Scan for the cell matching the given text and deliver its [x, y] coordinate at center. 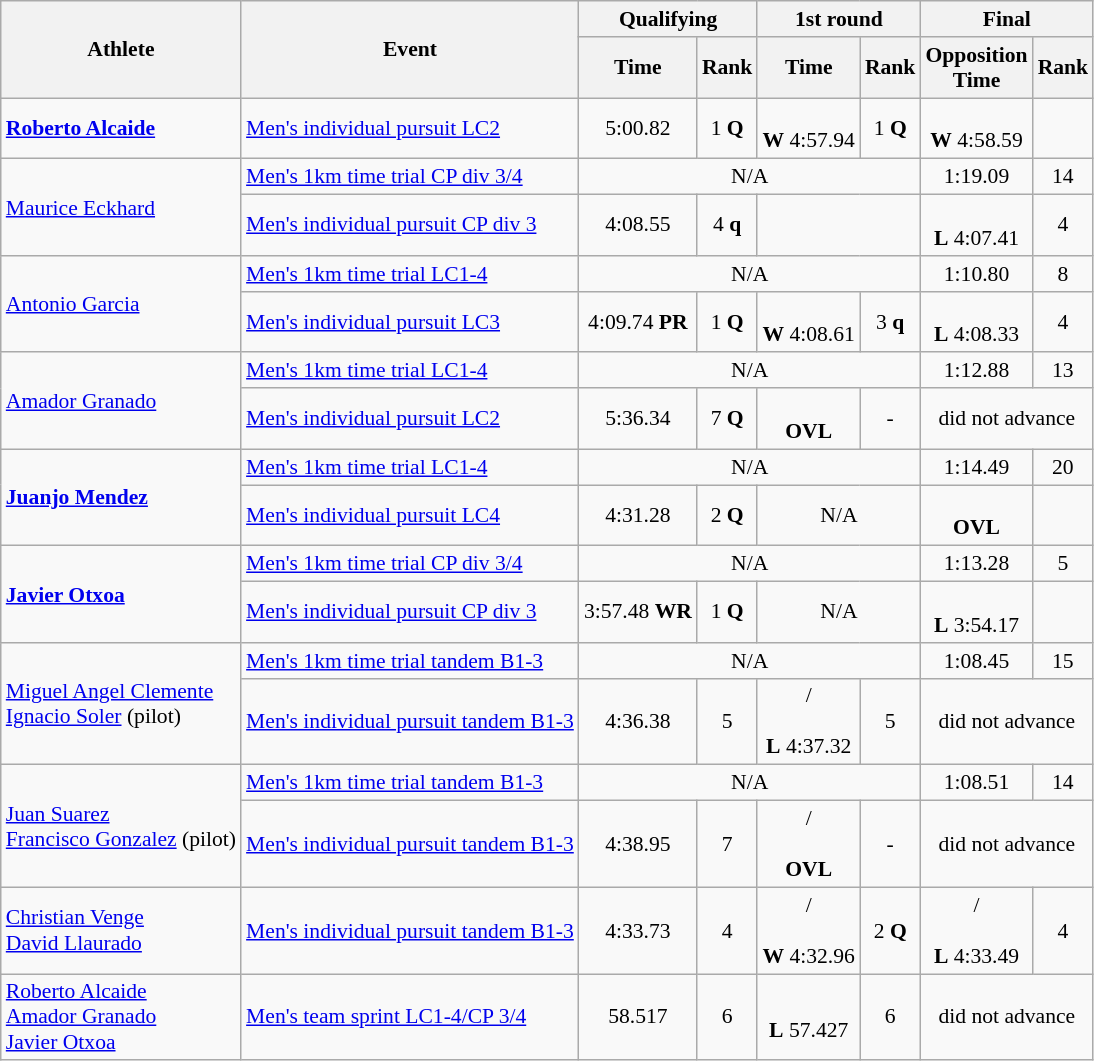
1st round [838, 19]
4:33.73 [638, 930]
Event [410, 50]
7 [728, 844]
Antonio Garcia [121, 304]
4:08.55 [638, 226]
Juan Suarez Francisco Gonzalez (pilot) [121, 826]
13 [1064, 371]
1:14.49 [976, 467]
L 57.427 [808, 1018]
4:38.95 [638, 844]
4:36.38 [638, 722]
L 4:07.41 [976, 226]
1:13.28 [976, 564]
Men's team sprint LC1-4/CP 3/4 [410, 1018]
/ L 4:33.49 [976, 930]
/ W 4:32.96 [808, 930]
/ OVL [808, 844]
Maurice Eckhard [121, 208]
3:57.48 WR [638, 612]
W 4:57.94 [808, 128]
Final [1006, 19]
4 q [728, 226]
Roberto Alcaide [121, 128]
1:10.80 [976, 274]
15 [1064, 661]
L 3:54.17 [976, 612]
Men's individual pursuit LC3 [410, 322]
5:00.82 [638, 128]
Miguel Angel Clemente Ignacio Soler (pilot) [121, 704]
5:36.34 [638, 418]
Athlete [121, 50]
W 4:08.61 [808, 322]
1:08.45 [976, 661]
8 [1064, 274]
Christian Venge David Llaurado [121, 930]
L 4:08.33 [976, 322]
20 [1064, 467]
4:09.74 PR [638, 322]
Javier Otxoa [121, 594]
1:12.88 [976, 371]
1:08.51 [976, 783]
Amador Granado [121, 402]
7 Q [728, 418]
Juanjo Mendez [121, 498]
4:31.28 [638, 516]
OppositionTime [976, 68]
/ L 4:37.32 [808, 722]
58.517 [638, 1018]
Men's individual pursuit LC4 [410, 516]
Qualifying [668, 19]
3 q [890, 322]
W 4:58.59 [976, 128]
1:19.09 [976, 177]
Roberto Alcaide Amador Granado Javier Otxoa [121, 1018]
